Capture the cell that displays the provided text and extract its [X, Y] central coordinate. 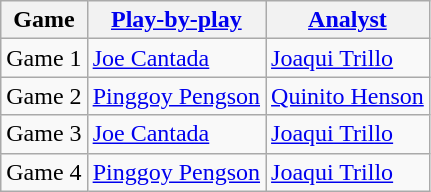
Game 4 [44, 172]
Quinito Henson [348, 96]
Game [44, 20]
Game 1 [44, 58]
Game 3 [44, 134]
Game 2 [44, 96]
Analyst [348, 20]
Play-by-play [176, 20]
